Find where the given text appears and provide that cell's center as [X, Y] coordinate. 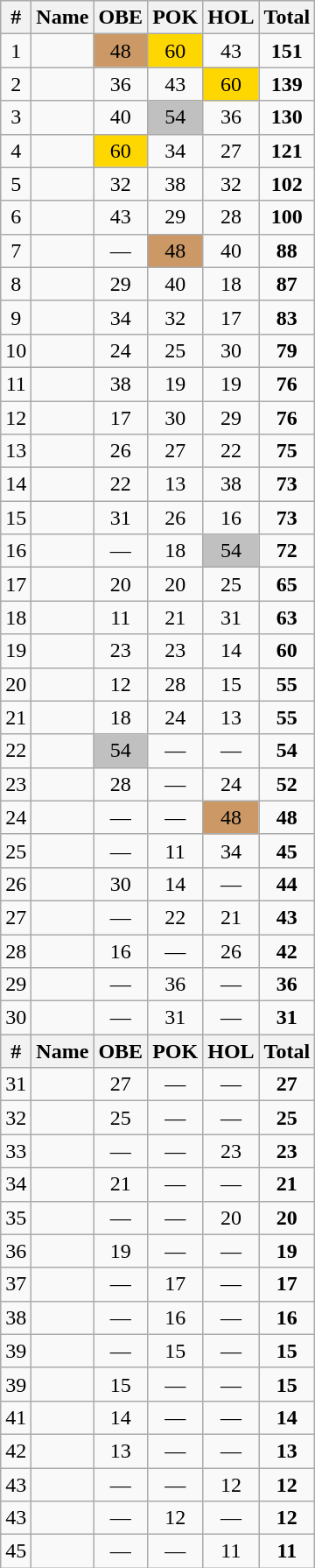
79 [287, 350]
37 [16, 1284]
44 [287, 884]
87 [287, 284]
130 [287, 117]
6 [16, 217]
65 [287, 584]
75 [287, 451]
10 [16, 350]
41 [16, 1417]
9 [16, 317]
35 [16, 1218]
63 [287, 618]
5 [16, 184]
33 [16, 1151]
102 [287, 184]
3 [16, 117]
1 [16, 51]
121 [287, 151]
83 [287, 317]
151 [287, 51]
4 [16, 151]
52 [287, 784]
100 [287, 217]
88 [287, 251]
7 [16, 251]
72 [287, 551]
2 [16, 84]
8 [16, 284]
139 [287, 84]
